Extract the (X, Y) coordinate from the center of the cell holding the provided text.  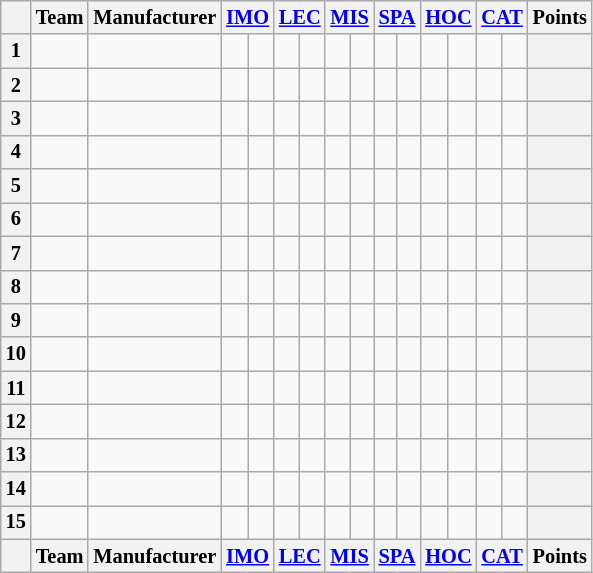
9 (16, 320)
12 (16, 421)
2 (16, 85)
1 (16, 51)
8 (16, 287)
5 (16, 186)
13 (16, 455)
4 (16, 152)
11 (16, 388)
3 (16, 118)
6 (16, 219)
15 (16, 522)
7 (16, 253)
10 (16, 354)
14 (16, 489)
